Return the [X, Y] coordinate for the center point of the cell that contains the specified text.  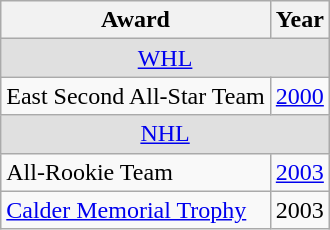
Award [136, 20]
NHL [166, 134]
East Second All-Star Team [136, 96]
2000 [300, 96]
Calder Memorial Trophy [136, 210]
All-Rookie Team [136, 172]
WHL [166, 58]
Year [300, 20]
